Provide the [X, Y] coordinate of the cell's center where the given text is located.  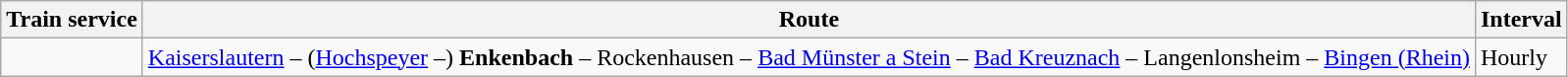
Hourly [1521, 57]
Interval [1521, 20]
Route [809, 20]
Train service [73, 20]
Kaiserslautern – (Hochspeyer –) Enkenbach – Rockenhausen – Bad Münster a Stein – Bad Kreuznach – Langenlonsheim – Bingen (Rhein) [809, 57]
